Determine the [X, Y] coordinate at the center of the cell enclosing the given text.  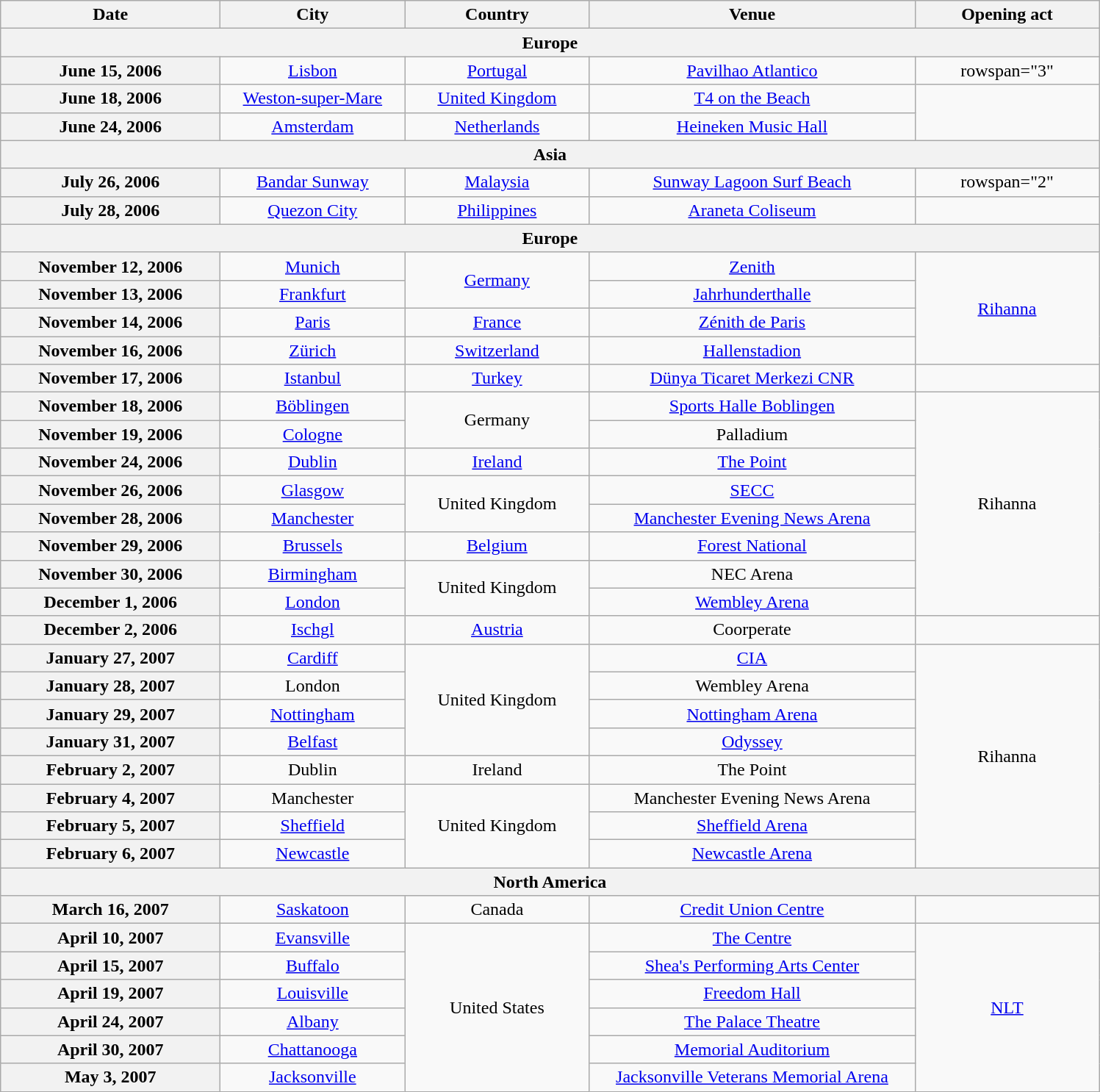
CIA [752, 658]
Louisville [313, 994]
Venue [752, 15]
Glasgow [313, 490]
Chattanooga [313, 1049]
Paris [313, 322]
November 30, 2006 [110, 574]
Hallenstadion [752, 351]
France [497, 322]
June 24, 2006 [110, 126]
Cologne [313, 434]
SECC [752, 490]
November 12, 2006 [110, 266]
Canada [497, 910]
NLT [1007, 1007]
rowspan="2" [1007, 182]
June 15, 2006 [110, 71]
January 28, 2007 [110, 686]
November 17, 2006 [110, 378]
November 18, 2006 [110, 406]
Asia [550, 154]
Sheffield Arena [752, 826]
November 19, 2006 [110, 434]
November 26, 2006 [110, 490]
November 29, 2006 [110, 546]
Quezon City [313, 210]
Buffalo [313, 966]
November 16, 2006 [110, 351]
January 31, 2007 [110, 741]
February 6, 2007 [110, 854]
January 29, 2007 [110, 714]
Freedom Hall [752, 994]
Nottingham Arena [752, 714]
April 24, 2007 [110, 1021]
T4 on the Beach [752, 98]
Shea's Performing Arts Center [752, 966]
The Centre [752, 938]
November 28, 2006 [110, 518]
Coorperate [752, 630]
November 24, 2006 [110, 462]
NEC Arena [752, 574]
Memorial Auditorium [752, 1049]
May 3, 2007 [110, 1077]
Sunway Lagoon Surf Beach [752, 182]
Belgium [497, 546]
Credit Union Centre [752, 910]
Switzerland [497, 351]
Zenith [752, 266]
Netherlands [497, 126]
December 1, 2006 [110, 602]
Sheffield [313, 826]
Istanbul [313, 378]
Munich [313, 266]
Zürich [313, 351]
June 18, 2006 [110, 98]
Saskatoon [313, 910]
Philippines [497, 210]
February 2, 2007 [110, 769]
Newcastle Arena [752, 854]
July 26, 2006 [110, 182]
Cardiff [313, 658]
Jacksonville [313, 1077]
City [313, 15]
Birmingham [313, 574]
Evansville [313, 938]
April 30, 2007 [110, 1049]
April 19, 2007 [110, 994]
Heineken Music Hall [752, 126]
Palladium [752, 434]
North America [550, 882]
Turkey [497, 378]
Pavilhao Atlantico [752, 71]
Odyssey [752, 741]
Country [497, 15]
January 27, 2007 [110, 658]
Date [110, 15]
Portugal [497, 71]
Amsterdam [313, 126]
April 10, 2007 [110, 938]
Sports Halle Boblingen [752, 406]
Lisbon [313, 71]
November 14, 2006 [110, 322]
The Palace Theatre [752, 1021]
February 5, 2007 [110, 826]
Forest National [752, 546]
July 28, 2006 [110, 210]
February 4, 2007 [110, 797]
Ischgl [313, 630]
Austria [497, 630]
Jahrhunderthalle [752, 294]
Araneta Coliseum [752, 210]
December 2, 2006 [110, 630]
Malaysia [497, 182]
Zénith de Paris [752, 322]
rowspan="3" [1007, 71]
Weston-super-Mare [313, 98]
March 16, 2007 [110, 910]
Dünya Ticaret Merkezi CNR [752, 378]
April 15, 2007 [110, 966]
Albany [313, 1021]
Jacksonville Veterans Memorial Arena [752, 1077]
Bandar Sunway [313, 182]
November 13, 2006 [110, 294]
Brussels [313, 546]
Newcastle [313, 854]
Böblingen [313, 406]
Opening act [1007, 15]
Belfast [313, 741]
Frankfurt [313, 294]
United States [497, 1007]
Nottingham [313, 714]
